Capture the cell that displays the provided text and extract its (x, y) central coordinate. 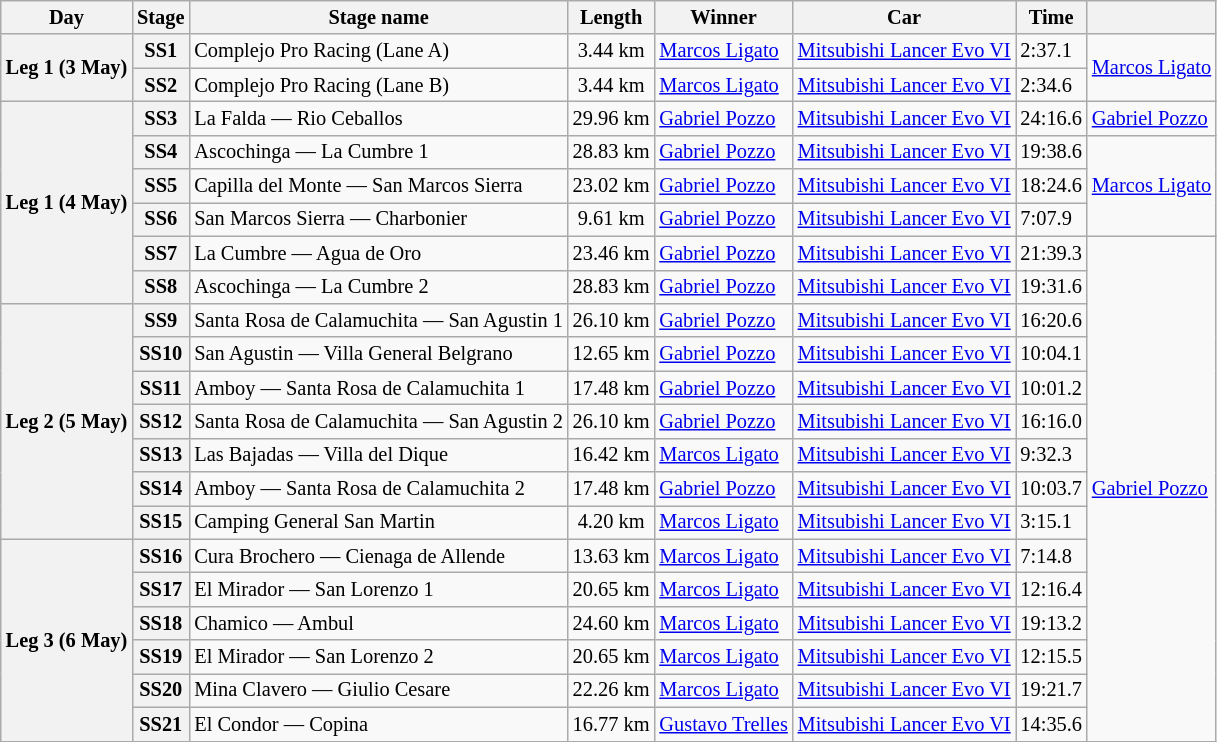
16:20.6 (1052, 320)
Santa Rosa de Calamuchita — San Agustin 1 (378, 320)
12:15.5 (1052, 657)
San Agustin — Villa General Belgrano (378, 354)
12.65 km (612, 354)
19:13.2 (1052, 623)
9.61 km (612, 219)
El Condor — Copina (378, 724)
SS13 (160, 455)
SS14 (160, 489)
Leg 3 (6 May) (66, 640)
16:16.0 (1052, 421)
18:24.6 (1052, 186)
24:16.6 (1052, 118)
Time (1052, 17)
SS8 (160, 287)
Leg 1 (3 May) (66, 68)
Amboy — Santa Rosa de Calamuchita 1 (378, 388)
Length (612, 17)
SS5 (160, 186)
SS9 (160, 320)
SS7 (160, 253)
Amboy — Santa Rosa de Calamuchita 2 (378, 489)
Santa Rosa de Calamuchita — San Agustin 2 (378, 421)
10:01.2 (1052, 388)
Ascochinga — La Cumbre 1 (378, 152)
SS15 (160, 522)
SS17 (160, 589)
19:21.7 (1052, 690)
La Falda — Rio Ceballos (378, 118)
Gustavo Trelles (723, 724)
10:04.1 (1052, 354)
2:34.6 (1052, 85)
SS2 (160, 85)
4.20 km (612, 522)
Chamico — Ambul (378, 623)
Winner (723, 17)
Ascochinga — La Cumbre 2 (378, 287)
Capilla del Monte — San Marcos Sierra (378, 186)
16.42 km (612, 455)
19:38.6 (1052, 152)
7:07.9 (1052, 219)
10:03.7 (1052, 489)
29.96 km (612, 118)
16.77 km (612, 724)
24.60 km (612, 623)
12:16.4 (1052, 589)
La Cumbre — Agua de Oro (378, 253)
Las Bajadas — Villa del Dique (378, 455)
Leg 2 (5 May) (66, 421)
2:37.1 (1052, 51)
SS10 (160, 354)
SS16 (160, 556)
23.02 km (612, 186)
Cura Brochero — Cienaga de Allende (378, 556)
El Mirador — San Lorenzo 2 (378, 657)
SS1 (160, 51)
Stage (160, 17)
Complejo Pro Racing (Lane B) (378, 85)
Car (904, 17)
14:35.6 (1052, 724)
21:39.3 (1052, 253)
SS12 (160, 421)
SS20 (160, 690)
San Marcos Sierra — Charbonier (378, 219)
SS11 (160, 388)
Stage name (378, 17)
El Mirador — San Lorenzo 1 (378, 589)
SS6 (160, 219)
Camping General San Martin (378, 522)
3:15.1 (1052, 522)
SS19 (160, 657)
SS3 (160, 118)
13.63 km (612, 556)
7:14.8 (1052, 556)
Leg 1 (4 May) (66, 202)
SS21 (160, 724)
Mina Clavero — Giulio Cesare (378, 690)
9:32.3 (1052, 455)
Day (66, 17)
SS4 (160, 152)
SS18 (160, 623)
22.26 km (612, 690)
23.46 km (612, 253)
Complejo Pro Racing (Lane A) (378, 51)
19:31.6 (1052, 287)
